Determine the (x, y) coordinate at the center of the cell enclosing the given text.  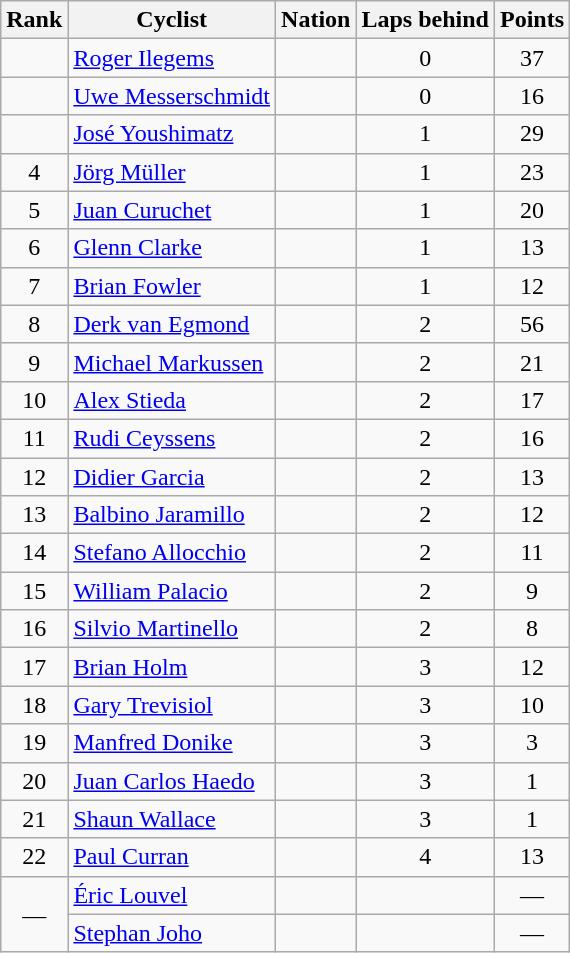
Brian Holm (172, 667)
56 (532, 324)
19 (34, 743)
Alex Stieda (172, 400)
5 (34, 210)
Nation (316, 20)
Glenn Clarke (172, 248)
7 (34, 286)
Derk van Egmond (172, 324)
18 (34, 705)
Juan Curuchet (172, 210)
Paul Curran (172, 857)
Laps behind (425, 20)
Stephan Joho (172, 933)
Silvio Martinello (172, 629)
Shaun Wallace (172, 819)
Michael Markussen (172, 362)
Cyclist (172, 20)
23 (532, 172)
William Palacio (172, 591)
15 (34, 591)
Uwe Messerschmidt (172, 96)
Jörg Müller (172, 172)
22 (34, 857)
Points (532, 20)
Éric Louvel (172, 895)
Stefano Allocchio (172, 553)
Didier Garcia (172, 477)
Manfred Donike (172, 743)
Gary Trevisiol (172, 705)
Roger Ilegems (172, 58)
Balbino Jaramillo (172, 515)
José Youshimatz (172, 134)
29 (532, 134)
6 (34, 248)
Rudi Ceyssens (172, 438)
37 (532, 58)
Brian Fowler (172, 286)
14 (34, 553)
Juan Carlos Haedo (172, 781)
Rank (34, 20)
